Extract the (X, Y) coordinate from the center of the cell holding the provided text.  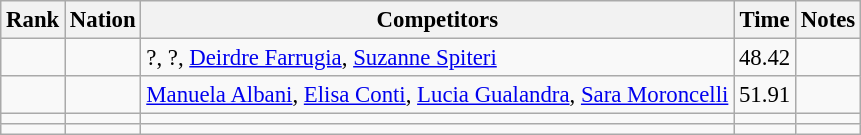
Nation (103, 20)
Rank (33, 20)
Competitors (438, 20)
?, ?, Deirdre Farrugia, Suzanne Spiteri (438, 58)
51.91 (765, 95)
Notes (828, 20)
Manuela Albani, Elisa Conti, Lucia Gualandra, Sara Moroncelli (438, 95)
48.42 (765, 58)
Time (765, 20)
